Detect which cell encompasses the target text, then output its [X, Y] center coordinate. 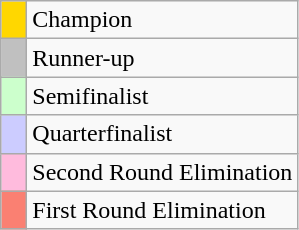
Champion [162, 20]
Semifinalist [162, 96]
Quarterfinalist [162, 134]
Runner-up [162, 58]
First Round Elimination [162, 210]
Second Round Elimination [162, 172]
